Locate the cell with the specified text and output its (X, Y) center coordinate. 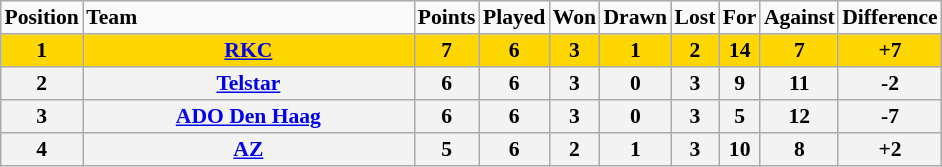
Points (446, 18)
For (740, 18)
4 (42, 150)
Telstar (249, 84)
9 (740, 84)
Won (574, 18)
AZ (249, 150)
Drawn (636, 18)
+2 (890, 150)
12 (799, 116)
14 (740, 50)
-7 (890, 116)
-2 (890, 84)
Played (514, 18)
10 (740, 150)
11 (799, 84)
Difference (890, 18)
Team (249, 18)
ADO Den Haag (249, 116)
RKC (249, 50)
Position (42, 18)
Against (799, 18)
Lost (695, 18)
+7 (890, 50)
8 (799, 150)
